Scan for the cell matching the given text and deliver its (x, y) coordinate at center. 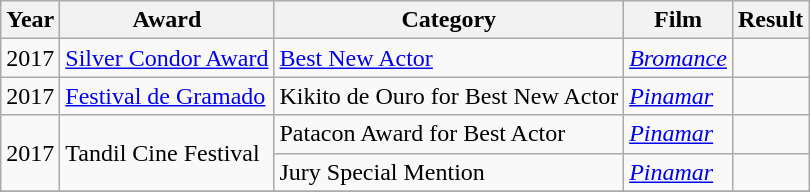
Award (167, 20)
Bromance (678, 58)
Best New Actor (449, 58)
Year (30, 20)
Jury Special Mention (449, 172)
Kikito de Ouro for Best New Actor (449, 96)
Tandil Cine Festival (167, 153)
Result (770, 20)
Category (449, 20)
Silver Condor Award (167, 58)
Festival de Gramado (167, 96)
Film (678, 20)
Patacon Award for Best Actor (449, 134)
